Search for the cell housing the specified text and yield its [x, y] center coordinate. 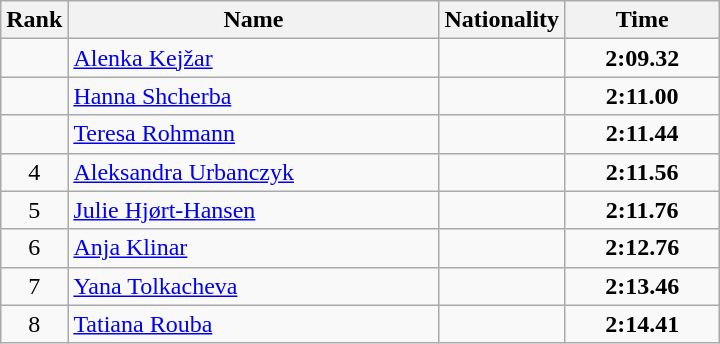
Teresa Rohmann [254, 134]
Anja Klinar [254, 248]
Aleksandra Urbanczyk [254, 172]
2:14.41 [642, 324]
2:12.76 [642, 248]
7 [34, 286]
2:11.56 [642, 172]
2:11.44 [642, 134]
Hanna Shcherba [254, 96]
Rank [34, 20]
Yana Tolkacheva [254, 286]
Nationality [502, 20]
2:09.32 [642, 58]
Time [642, 20]
8 [34, 324]
Tatiana Rouba [254, 324]
Julie Hjørt-Hansen [254, 210]
2:13.46 [642, 286]
5 [34, 210]
Name [254, 20]
6 [34, 248]
4 [34, 172]
2:11.76 [642, 210]
2:11.00 [642, 96]
Alenka Kejžar [254, 58]
